Return (x, y) of the center of cell containing provided text 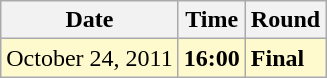
Round (285, 20)
Time (212, 20)
Final (285, 58)
Date (90, 20)
October 24, 2011 (90, 58)
16:00 (212, 58)
